Pinpoint the cell where the given text exists, returning its [x, y] midpoint coordinate. 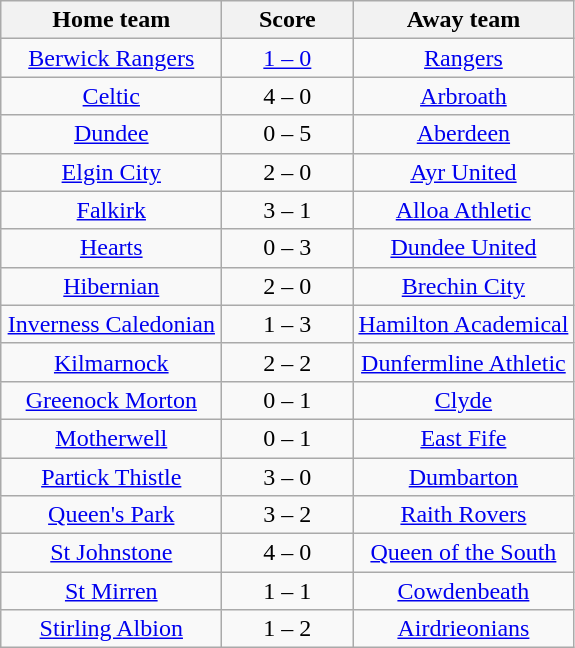
Arbroath [464, 96]
Dundee [112, 134]
Queen's Park [112, 515]
Elgin City [112, 172]
Clyde [464, 400]
Dundee United [464, 248]
Ayr United [464, 172]
East Fife [464, 438]
0 – 3 [288, 248]
Home team [112, 20]
Alloa Athletic [464, 210]
Kilmarnock [112, 362]
2 – 2 [288, 362]
Celtic [112, 96]
Berwick Rangers [112, 58]
Cowdenbeath [464, 591]
Rangers [464, 58]
1 – 3 [288, 324]
Score [288, 20]
1 – 2 [288, 629]
St Mirren [112, 591]
1 – 1 [288, 591]
3 – 1 [288, 210]
Dunfermline Athletic [464, 362]
Partick Thistle [112, 477]
0 – 5 [288, 134]
Queen of the South [464, 553]
Hamilton Academical [464, 324]
1 – 0 [288, 58]
Aberdeen [464, 134]
Raith Rovers [464, 515]
Airdrieonians [464, 629]
3 – 0 [288, 477]
Motherwell [112, 438]
Greenock Morton [112, 400]
3 – 2 [288, 515]
Stirling Albion [112, 629]
Dumbarton [464, 477]
Inverness Caledonian [112, 324]
Hearts [112, 248]
Falkirk [112, 210]
Hibernian [112, 286]
Away team [464, 20]
Brechin City [464, 286]
St Johnstone [112, 553]
